Find where the given text appears and provide that cell's center as (X, Y) coordinate. 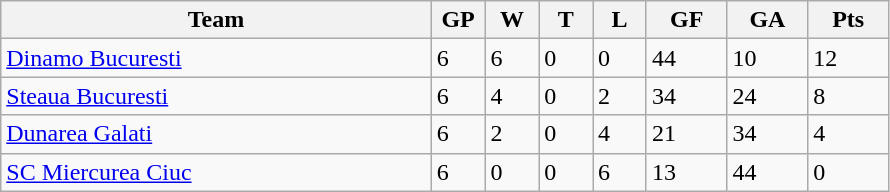
8 (848, 96)
Team (216, 20)
GP (458, 20)
12 (848, 58)
W (512, 20)
L (620, 20)
13 (686, 172)
Dinamo Bucuresti (216, 58)
Pts (848, 20)
10 (768, 58)
T (566, 20)
SC Miercurea Ciuc (216, 172)
Dunarea Galati (216, 134)
21 (686, 134)
Steaua Bucuresti (216, 96)
24 (768, 96)
GF (686, 20)
GA (768, 20)
